Scan for the cell matching the given text and deliver its (X, Y) coordinate at center. 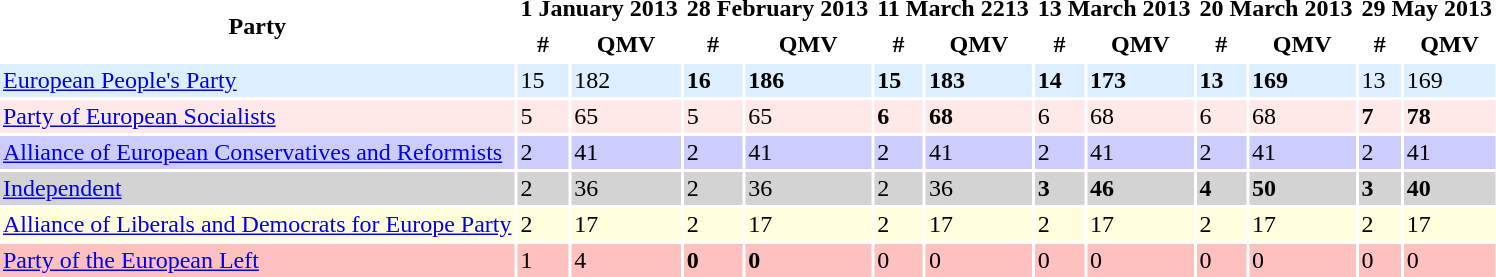
Alliance of European Conservatives and Reformists (257, 152)
186 (808, 80)
14 (1060, 80)
46 (1140, 188)
16 (713, 80)
7 (1379, 116)
Party of the European Left (257, 260)
182 (626, 80)
173 (1140, 80)
European People's Party (257, 80)
78 (1450, 116)
40 (1450, 188)
183 (979, 80)
1 (542, 260)
Independent (257, 188)
50 (1302, 188)
Party of European Socialists (257, 116)
Alliance of Liberals and Democrats for Europe Party (257, 224)
